Search for the cell housing the specified text and yield its [x, y] center coordinate. 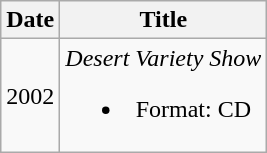
Date [30, 20]
Title [164, 20]
Desert Variety ShowFormat: CD [164, 96]
2002 [30, 96]
